Pinpoint the cell where the given text exists, returning its [X, Y] midpoint coordinate. 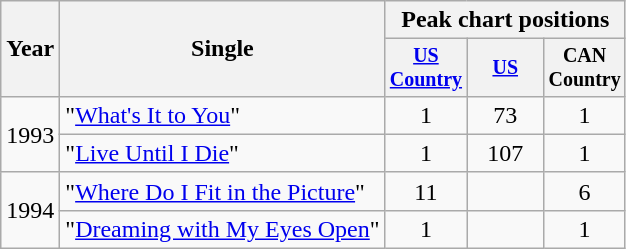
CAN Country [585, 68]
73 [506, 115]
Single [222, 49]
11 [426, 191]
1993 [30, 134]
US [506, 68]
Peak chart positions [505, 20]
"What's It to You" [222, 115]
"Live Until I Die" [222, 153]
107 [506, 153]
US Country [426, 68]
"Where Do I Fit in the Picture" [222, 191]
"Dreaming with My Eyes Open" [222, 229]
6 [585, 191]
Year [30, 49]
1994 [30, 210]
